Return the [X, Y] coordinate for the center point of the cell that contains the specified text.  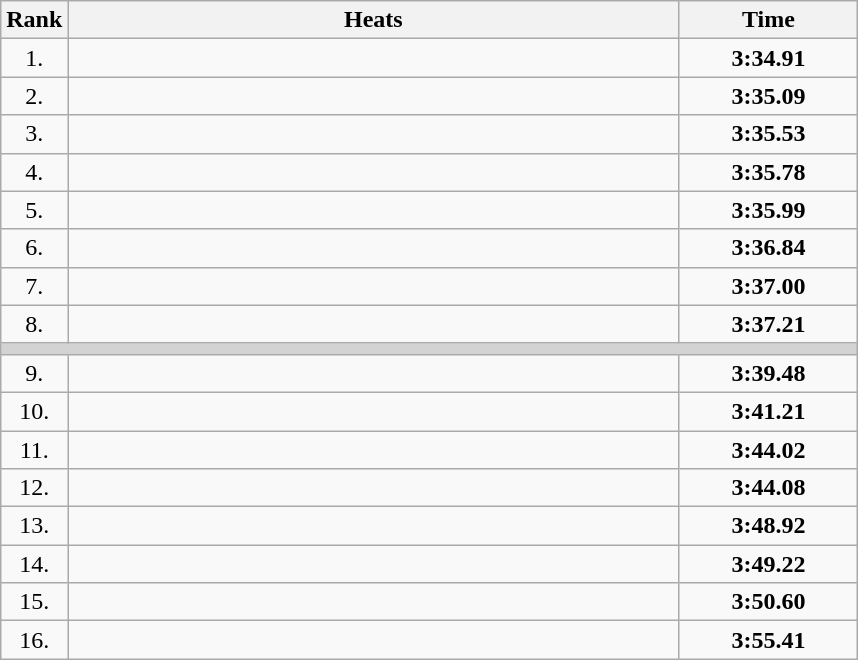
3:49.22 [768, 564]
6. [34, 248]
Heats [374, 20]
3:44.02 [768, 449]
3:35.99 [768, 210]
3:48.92 [768, 526]
Time [768, 20]
13. [34, 526]
3:39.48 [768, 373]
10. [34, 411]
14. [34, 564]
4. [34, 172]
3:37.00 [768, 286]
3:44.08 [768, 488]
3:35.09 [768, 96]
2. [34, 96]
3:35.78 [768, 172]
3:55.41 [768, 640]
12. [34, 488]
7. [34, 286]
15. [34, 602]
16. [34, 640]
9. [34, 373]
3. [34, 134]
8. [34, 324]
5. [34, 210]
11. [34, 449]
1. [34, 58]
3:41.21 [768, 411]
3:50.60 [768, 602]
Rank [34, 20]
3:34.91 [768, 58]
3:35.53 [768, 134]
3:37.21 [768, 324]
3:36.84 [768, 248]
